Locate the cell with the specified text and output its [X, Y] center coordinate. 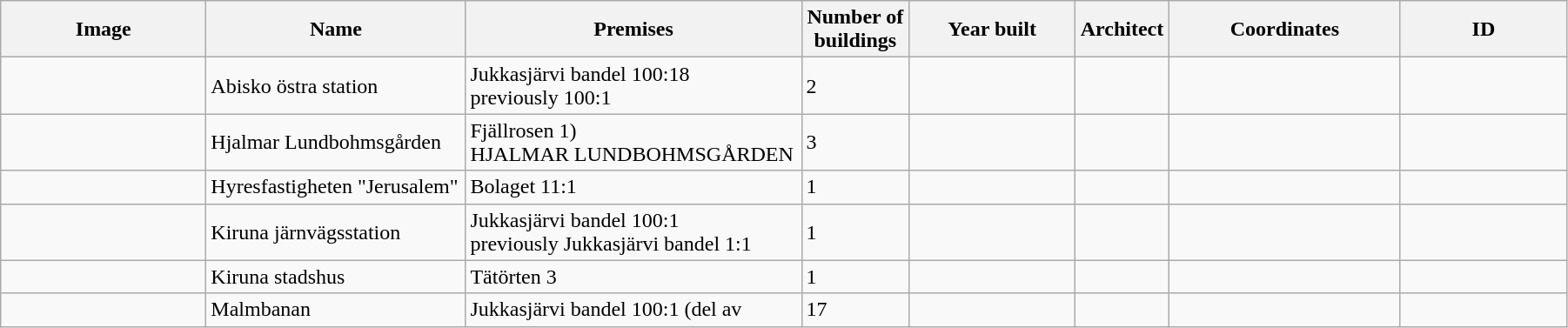
Bolaget 11:1 [633, 187]
Jukkasjärvi bandel 100:1previously Jukkasjärvi bandel 1:1 [633, 231]
Name [336, 30]
17 [855, 310]
Abisko östra station [336, 85]
Kiruna stadshus [336, 277]
Jukkasjärvi bandel 100:18previously 100:1 [633, 85]
Image [104, 30]
Architect [1122, 30]
Coordinates [1284, 30]
Tätörten 3 [633, 277]
ID [1483, 30]
Fjällrosen 1)HJALMAR LUNDBOHMSGÅRDEN [633, 143]
Hyresfastigheten "Jerusalem" [336, 187]
3 [855, 143]
Premises [633, 30]
Jukkasjärvi bandel 100:1 (del av [633, 310]
Malmbanan [336, 310]
Number ofbuildings [855, 30]
Year built [992, 30]
2 [855, 85]
Kiruna järnvägsstation [336, 231]
Hjalmar Lundbohmsgården [336, 143]
